Return the [x, y] coordinate for the center point of the cell that contains the specified text.  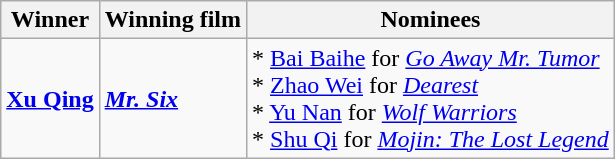
Nominees [431, 20]
Winning film [172, 20]
* Bai Baihe for Go Away Mr. Tumor * Zhao Wei for Dearest * Yu Nan for Wolf Warriors * Shu Qi for Mojin: The Lost Legend [431, 98]
Winner [50, 20]
Mr. Six [172, 98]
Xu Qing [50, 98]
